Pinpoint the cell where the given text exists, returning its [x, y] midpoint coordinate. 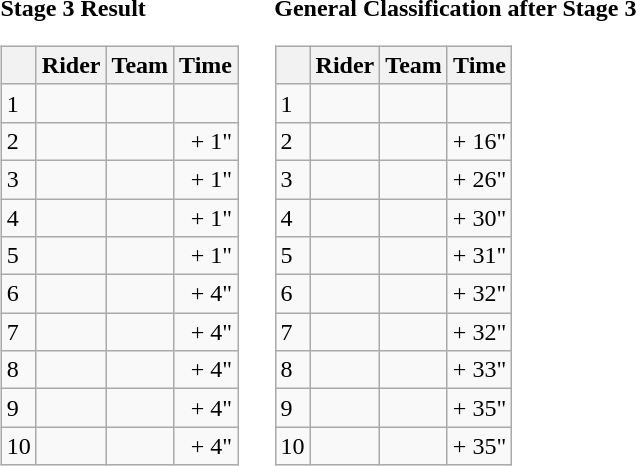
+ 30" [479, 217]
+ 16" [479, 141]
+ 31" [479, 256]
+ 26" [479, 179]
+ 33" [479, 370]
